Capture the cell that displays the provided text and extract its (x, y) central coordinate. 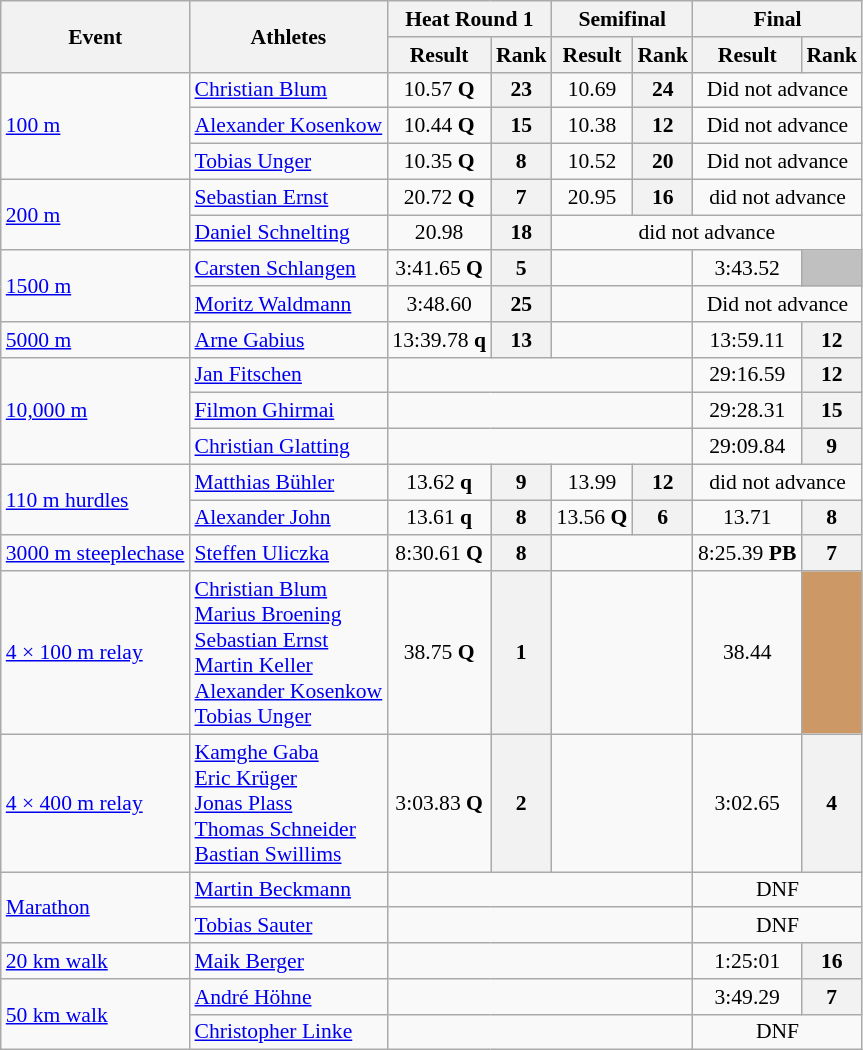
Maik Berger (289, 961)
5 (522, 269)
Event (96, 36)
29:09.84 (747, 447)
23 (522, 90)
Athletes (289, 36)
Heat Round 1 (469, 19)
10,000 m (96, 410)
13.71 (747, 518)
13.56 Q (592, 518)
Filmon Ghirmai (289, 411)
Sebastian Ernst (289, 197)
13 (522, 340)
10.44 Q (439, 126)
André Höhne (289, 997)
Alexander Kosenkow (289, 126)
Christopher Linke (289, 1032)
29:28.31 (747, 411)
Christian BlumMarius BroeningSebastian ErnstMartin KellerAlexander KosenkowTobias Unger (289, 652)
3:02.65 (747, 803)
5000 m (96, 340)
10.35 Q (439, 162)
1500 m (96, 286)
13.99 (592, 482)
3:49.29 (747, 997)
4 × 100 m relay (96, 652)
Alexander John (289, 518)
Martin Beckmann (289, 890)
1:25:01 (747, 961)
Daniel Schnelting (289, 233)
Tobias Sauter (289, 926)
50 km walk (96, 1014)
Moritz Waldmann (289, 304)
3:48.60 (439, 304)
Matthias Bühler (289, 482)
18 (522, 233)
10.52 (592, 162)
3:43.52 (747, 269)
Carsten Schlangen (289, 269)
8:25.39 PB (747, 554)
10.69 (592, 90)
Marathon (96, 908)
3:41.65 Q (439, 269)
13.61 q (439, 518)
38.75 Q (439, 652)
Arne Gabius (289, 340)
Christian Blum (289, 90)
Semifinal (622, 19)
4 (832, 803)
200 m (96, 214)
10.38 (592, 126)
13:39.78 q (439, 340)
2 (522, 803)
8:30.61 Q (439, 554)
Steffen Uliczka (289, 554)
Jan Fitschen (289, 375)
Christian Glatting (289, 447)
Tobias Unger (289, 162)
25 (522, 304)
4 × 400 m relay (96, 803)
1 (522, 652)
20 km walk (96, 961)
20 (662, 162)
13.62 q (439, 482)
3000 m steeplechase (96, 554)
Final (778, 19)
29:16.59 (747, 375)
38.44 (747, 652)
100 m (96, 126)
13:59.11 (747, 340)
Kamghe GabaEric KrügerJonas PlassThomas SchneiderBastian Swillims (289, 803)
3:03.83 Q (439, 803)
20.72 Q (439, 197)
6 (662, 518)
110 m hurdles (96, 500)
20.95 (592, 197)
10.57 Q (439, 90)
20.98 (439, 233)
24 (662, 90)
